Pinpoint the cell where the given text exists, returning its (x, y) midpoint coordinate. 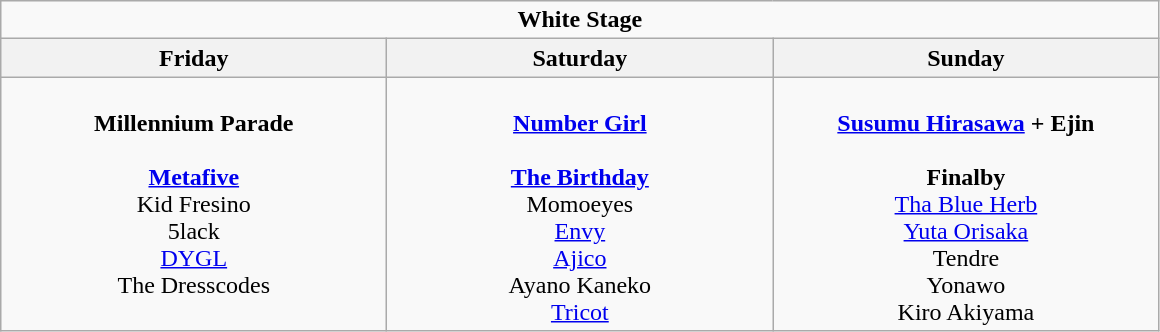
Number Girl The Birthday Momoeyes Envy Ajico Ayano Kaneko Tricot (580, 204)
White Stage (580, 20)
Susumu Hirasawa + Ejin Finalby Tha Blue Herb Yuta Orisaka Tendre Yonawo Kiro Akiyama (966, 204)
Millennium Parade Metafive Kid Fresino 5lack DYGL The Dresscodes (194, 204)
Saturday (580, 58)
Sunday (966, 58)
Friday (194, 58)
